From the cell containing the given text, extract its center point as [X, Y] coordinate. 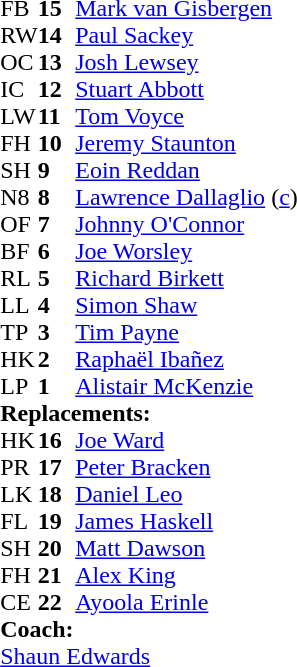
7 [57, 224]
9 [57, 170]
RW [19, 36]
8 [57, 198]
1 [57, 386]
3 [57, 332]
19 [57, 522]
14 [57, 36]
22 [57, 602]
OF [19, 224]
10 [57, 144]
PR [19, 468]
LL [19, 306]
OC [19, 62]
17 [57, 468]
FL [19, 522]
RL [19, 278]
21 [57, 576]
13 [57, 62]
BF [19, 252]
4 [57, 306]
2 [57, 360]
LK [19, 494]
18 [57, 494]
12 [57, 90]
IC [19, 90]
11 [57, 116]
LP [19, 386]
TP [19, 332]
20 [57, 548]
5 [57, 278]
CE [19, 602]
6 [57, 252]
16 [57, 440]
N8 [19, 198]
LW [19, 116]
